Extract the [X, Y] coordinate from the center of the cell holding the provided text.  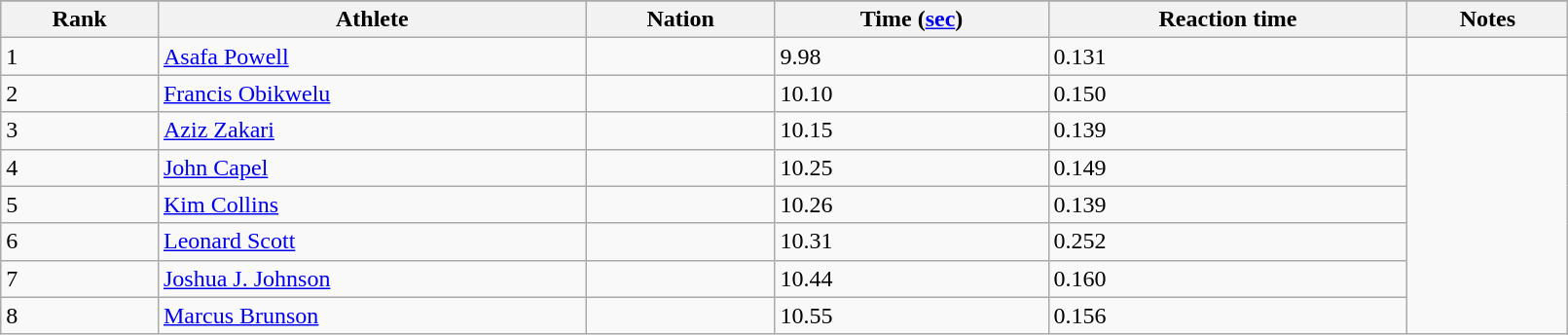
7 [80, 279]
Asafa Powell [372, 56]
Notes [1487, 19]
Nation [680, 19]
10.55 [911, 316]
Marcus Brunson [372, 316]
Kim Collins [372, 205]
0.150 [1228, 93]
1 [80, 56]
0.131 [1228, 56]
10.25 [911, 167]
10.44 [911, 279]
10.15 [911, 130]
0.252 [1228, 242]
0.160 [1228, 279]
Leonard Scott [372, 242]
6 [80, 242]
5 [80, 205]
8 [80, 316]
10.26 [911, 205]
10.10 [911, 93]
John Capel [372, 167]
2 [80, 93]
9.98 [911, 56]
Athlete [372, 19]
Rank [80, 19]
Joshua J. Johnson [372, 279]
10.31 [911, 242]
0.149 [1228, 167]
0.156 [1228, 316]
Aziz Zakari [372, 130]
Reaction time [1228, 19]
3 [80, 130]
Francis Obikwelu [372, 93]
4 [80, 167]
Time (sec) [911, 19]
